Provide the (X, Y) coordinate of the cell's center where the given text is located.  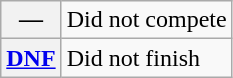
Did not finish (146, 58)
— (31, 20)
DNF (31, 58)
Did not compete (146, 20)
